Output the [X, Y] coordinate of the center of the cell containing the given text.  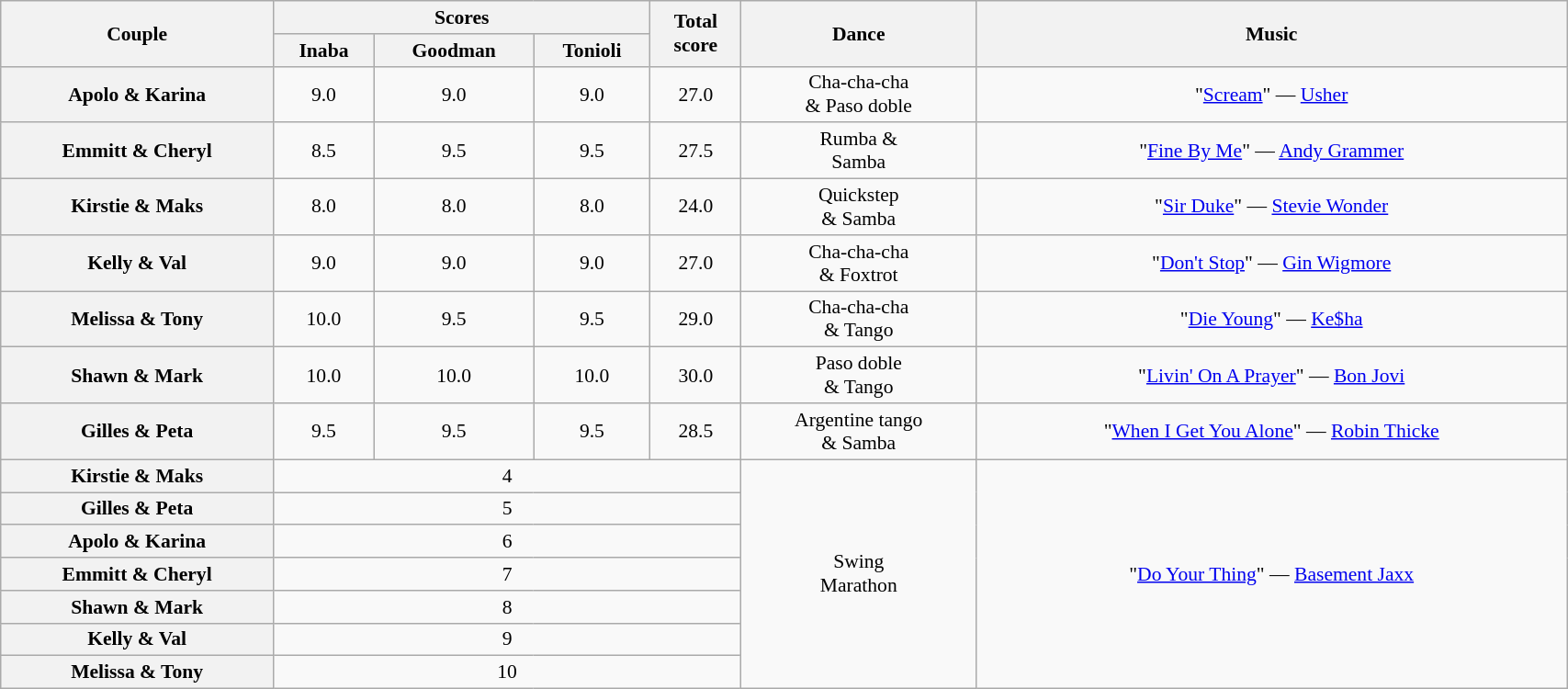
7 [507, 574]
4 [507, 476]
28.5 [696, 432]
Dance [859, 33]
Cha-cha-cha& Tango [859, 320]
9 [507, 639]
Inaba [323, 51]
Totalscore [696, 33]
"Scream" — Usher [1271, 94]
8.5 [323, 151]
Cha-cha-cha& Paso doble [859, 94]
Paso doble& Tango [859, 375]
Rumba &Samba [859, 151]
"Die Young" — Ke$ha [1271, 320]
Argentine tango& Samba [859, 432]
"When I Get You Alone" — Robin Thicke [1271, 432]
Quickstep& Samba [859, 208]
30.0 [696, 375]
SwingMarathon [859, 573]
Tonioli [592, 51]
24.0 [696, 208]
5 [507, 509]
27.5 [696, 151]
Scores [461, 17]
"Don't Stop" — Gin Wigmore [1271, 263]
Cha-cha-cha& Foxtrot [859, 263]
6 [507, 542]
Goodman [454, 51]
"Do Your Thing" — Basement Jaxx [1271, 573]
Couple [138, 33]
"Livin' On A Prayer" — Bon Jovi [1271, 375]
10 [507, 672]
Music [1271, 33]
8 [507, 607]
29.0 [696, 320]
"Fine By Me" — Andy Grammer [1271, 151]
"Sir Duke" — Stevie Wonder [1271, 208]
